Search for the cell housing the specified text and yield its (x, y) center coordinate. 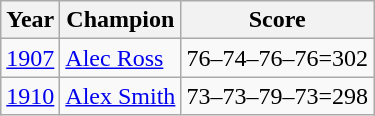
1910 (30, 96)
1907 (30, 58)
73–73–79–73=298 (278, 96)
Champion (120, 20)
Alex Smith (120, 96)
Alec Ross (120, 58)
Year (30, 20)
Score (278, 20)
76–74–76–76=302 (278, 58)
